Locate the cell with the specified text and output its (X, Y) center coordinate. 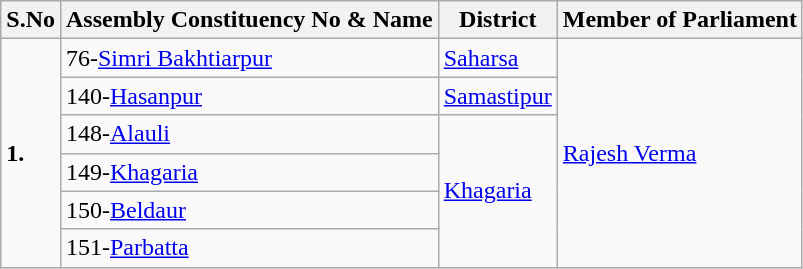
Assembly Constituency No & Name (249, 20)
Member of Parliament (680, 20)
District (498, 20)
Saharsa (498, 58)
149-Khagaria (249, 172)
76-Simri Bakhtiarpur (249, 58)
151-Parbatta (249, 248)
148-Alauli (249, 134)
Samastipur (498, 96)
Rajesh Verma (680, 153)
140-Hasanpur (249, 96)
Khagaria (498, 191)
150-Beldaur (249, 210)
1. (31, 153)
S.No (31, 20)
